Scan for the cell matching the given text and deliver its [x, y] coordinate at center. 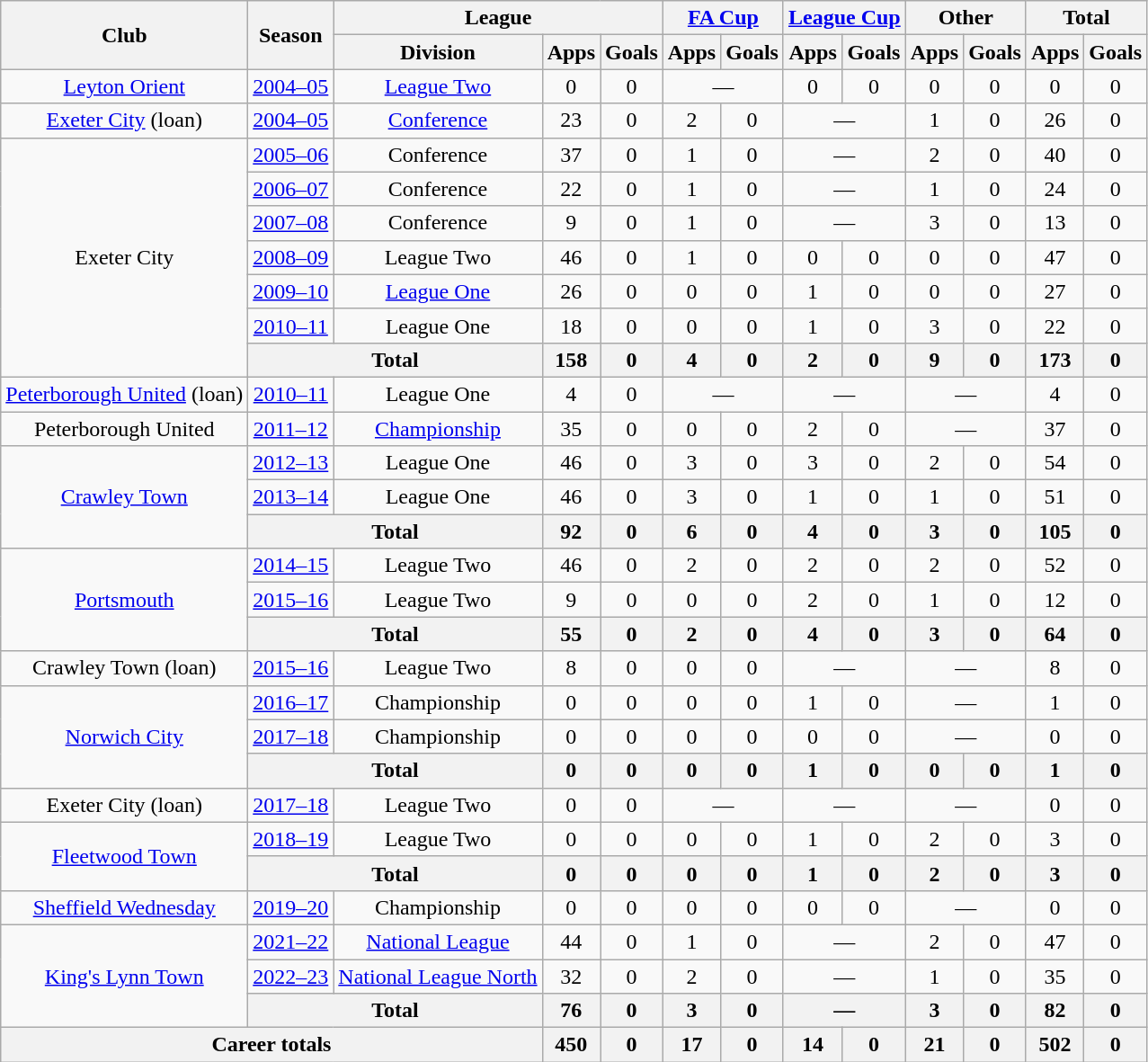
Other [966, 18]
40 [1055, 155]
League [498, 18]
105 [1055, 531]
158 [571, 360]
2012–13 [291, 463]
King's Lynn Town [124, 976]
Crawley Town [124, 497]
52 [1055, 566]
Portsmouth [124, 600]
Fleetwood Town [124, 856]
League Cup [844, 18]
2009–10 [291, 291]
32 [571, 976]
Norwich City [124, 736]
2005–06 [291, 155]
502 [1055, 1045]
173 [1055, 360]
2016–17 [291, 702]
14 [813, 1045]
National League North [438, 976]
76 [571, 1011]
Club [124, 35]
Sheffield Wednesday [124, 907]
23 [571, 120]
51 [1055, 497]
13 [1055, 223]
82 [1055, 1011]
12 [1055, 600]
44 [571, 942]
2011–12 [291, 429]
Division [438, 52]
2019–20 [291, 907]
2008–09 [291, 257]
450 [571, 1045]
24 [1055, 189]
92 [571, 531]
17 [691, 1045]
FA Cup [723, 18]
2018–19 [291, 839]
27 [1055, 291]
18 [571, 326]
2021–22 [291, 942]
National League [438, 942]
2007–08 [291, 223]
Peterborough United (loan) [124, 394]
2013–14 [291, 497]
Career totals [271, 1045]
55 [571, 634]
2022–23 [291, 976]
2006–07 [291, 189]
Leyton Orient [124, 86]
Crawley Town (loan) [124, 668]
Exeter City [124, 257]
Season [291, 35]
54 [1055, 463]
2014–15 [291, 566]
64 [1055, 634]
6 [691, 531]
Peterborough United [124, 429]
21 [934, 1045]
